Locate the cell with the specified text and output its (x, y) center coordinate. 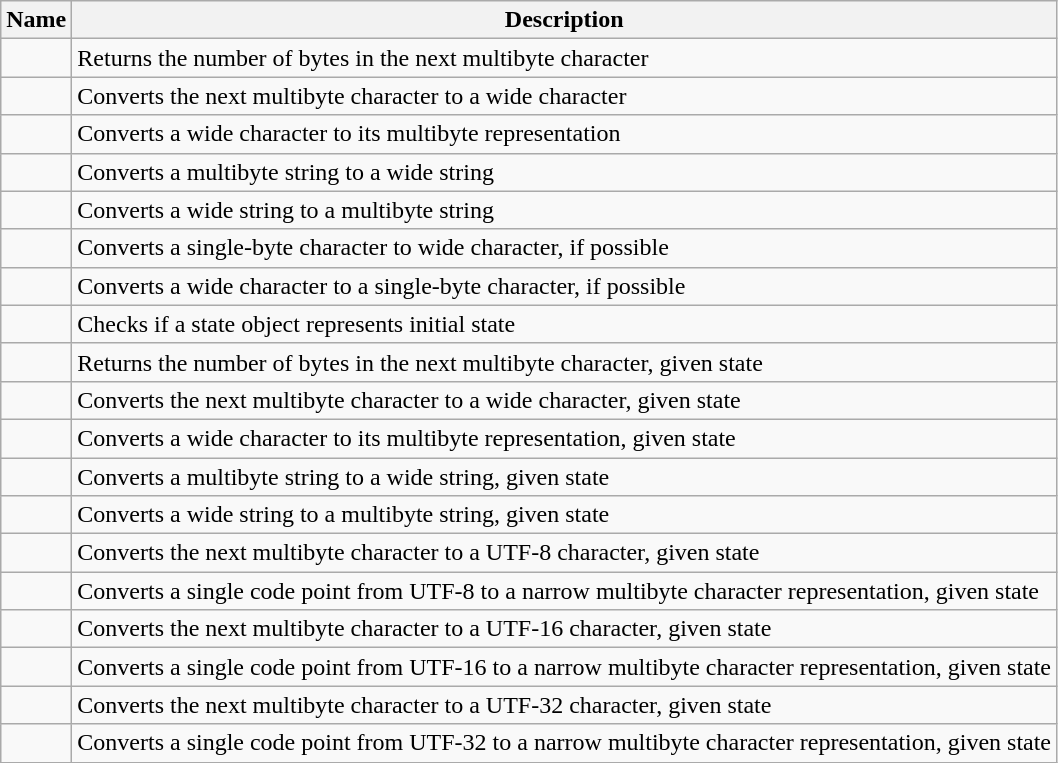
Returns the number of bytes in the next multibyte character (564, 58)
Converts a multibyte string to a wide string, given state (564, 477)
Converts a wide string to a multibyte string (564, 210)
Converts a single code point from UTF-8 to a narrow multibyte character representation, given state (564, 591)
Converts a wide character to its multibyte representation, given state (564, 438)
Description (564, 20)
Converts the next multibyte character to a UTF-16 character, given state (564, 629)
Converts a wide character to its multibyte representation (564, 134)
Converts the next multibyte character to a wide character, given state (564, 400)
Converts a single-byte character to wide character, if possible (564, 248)
Converts a wide character to a single-byte character, if possible (564, 286)
Converts a multibyte string to a wide string (564, 172)
Converts a wide string to a multibyte string, given state (564, 515)
Converts a single code point from UTF-32 to a narrow multibyte character representation, given state (564, 743)
Converts the next multibyte character to a UTF-8 character, given state (564, 553)
Converts the next multibyte character to a UTF-32 character, given state (564, 705)
Converts a single code point from UTF-16 to a narrow multibyte character representation, given state (564, 667)
Converts the next multibyte character to a wide character (564, 96)
Name (36, 20)
Checks if a state object represents initial state (564, 324)
Returns the number of bytes in the next multibyte character, given state (564, 362)
